Provide the [X, Y] coordinate of the cell's center where the given text is located.  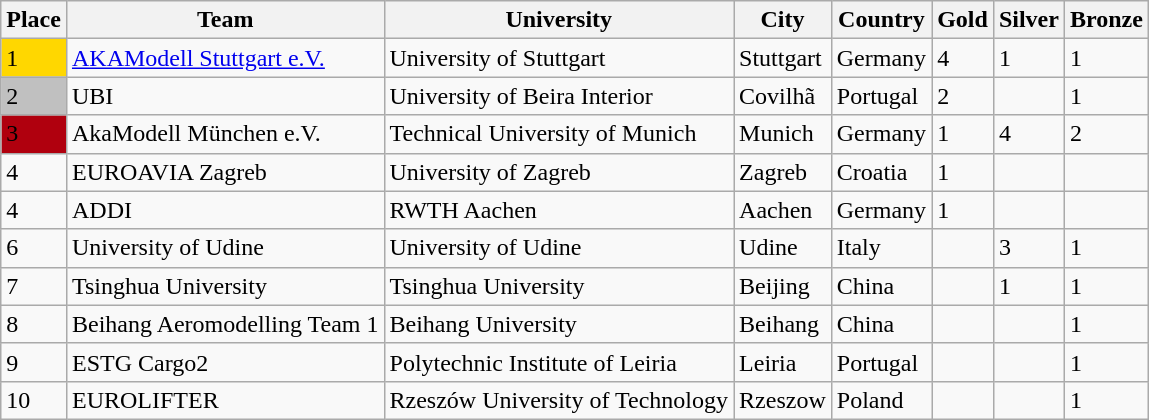
Silver [1028, 20]
Gold [963, 20]
Stuttgart [783, 58]
10 [34, 400]
University [559, 20]
Polytechnic Institute of Leiria [559, 362]
9 [34, 362]
6 [34, 248]
Bronze [1106, 20]
EUROLIFTER [225, 400]
University of Beira Interior [559, 96]
Beihang Aeromodelling Team 1 [225, 324]
Team [225, 20]
Beihang [783, 324]
AkaModell München e.V. [225, 134]
EUROAVIA Zagreb [225, 172]
University of Stuttgart [559, 58]
Beijing [783, 286]
Beihang University [559, 324]
City [783, 20]
University of Zagreb [559, 172]
UBI [225, 96]
Poland [881, 400]
Munich [783, 134]
RWTH Aachen [559, 210]
Leiria [783, 362]
ADDI [225, 210]
Technical University of Munich [559, 134]
Covilhã [783, 96]
AKAModell Stuttgart e.V. [225, 58]
Croatia [881, 172]
7 [34, 286]
Udine [783, 248]
8 [34, 324]
Rzeszow [783, 400]
ESTG Cargo2 [225, 362]
Country [881, 20]
Zagreb [783, 172]
Rzeszów University of Technology [559, 400]
Place [34, 20]
Aachen [783, 210]
Italy [881, 248]
